Determine the (x, y) coordinate at the center of the cell enclosing the given text.  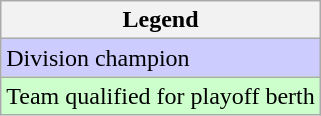
Division champion (161, 58)
Team qualified for playoff berth (161, 96)
Legend (161, 20)
